Provide the (x, y) coordinate of the cell's center where the given text is located.  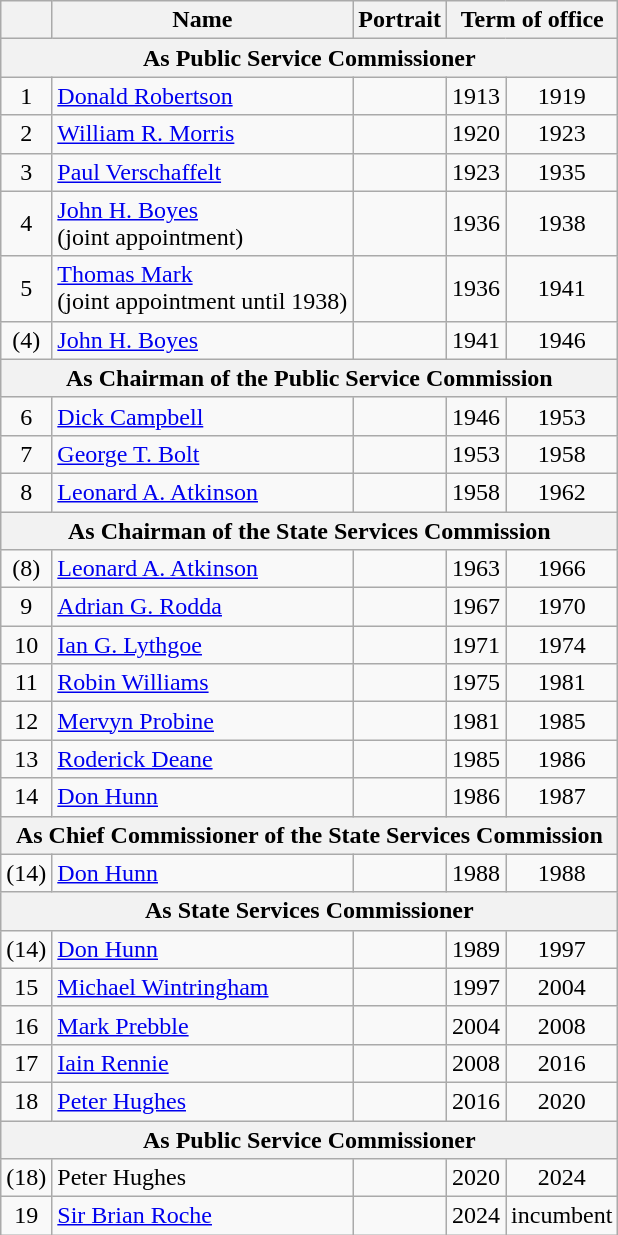
Robin Williams (202, 683)
George T. Bolt (202, 454)
12 (26, 721)
Ian G. Lythgoe (202, 645)
7 (26, 454)
1970 (562, 607)
13 (26, 759)
19 (26, 1216)
1963 (476, 569)
Adrian G. Rodda (202, 607)
(8) (26, 569)
15 (26, 987)
1966 (562, 569)
Thomas Mark(joint appointment until 1938) (202, 288)
As State Services Commissioner (310, 911)
1920 (476, 134)
16 (26, 1025)
Iain Rennie (202, 1063)
As Chairman of the Public Service Commission (310, 378)
1919 (562, 96)
Roderick Deane (202, 759)
Sir Brian Roche (202, 1216)
18 (26, 1101)
1967 (476, 607)
1962 (562, 492)
Michael Wintringham (202, 987)
11 (26, 683)
10 (26, 645)
1971 (476, 645)
8 (26, 492)
Donald Robertson (202, 96)
Dick Campbell (202, 416)
Term of office (532, 20)
Mervyn Probine (202, 721)
Portrait (400, 20)
3 (26, 172)
1913 (476, 96)
4 (26, 224)
1938 (562, 224)
John H. Boyes(joint appointment) (202, 224)
14 (26, 797)
1974 (562, 645)
William R. Morris (202, 134)
1 (26, 96)
John H. Boyes (202, 340)
9 (26, 607)
1989 (476, 949)
17 (26, 1063)
As Chief Commissioner of the State Services Commission (310, 835)
6 (26, 416)
1975 (476, 683)
Paul Verschaffelt (202, 172)
Name (202, 20)
1935 (562, 172)
Mark Prebble (202, 1025)
As Chairman of the State Services Commission (310, 531)
2 (26, 134)
(4) (26, 340)
(18) (26, 1178)
incumbent (562, 1216)
1987 (562, 797)
5 (26, 288)
